From the cell containing the given text, extract its center point as [X, Y] coordinate. 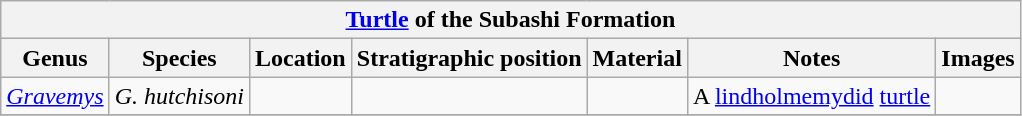
Material [637, 58]
Gravemys [55, 96]
Location [301, 58]
Genus [55, 58]
G. hutchisoni [179, 96]
Notes [811, 58]
A lindholmemydid turtle [811, 96]
Species [179, 58]
Images [978, 58]
Turtle of the Subashi Formation [510, 20]
Stratigraphic position [469, 58]
